Pinpoint the cell where the given text exists, returning its (X, Y) midpoint coordinate. 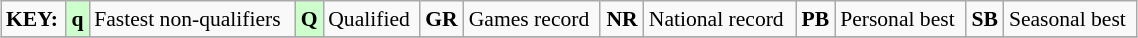
Games record (532, 19)
SB (985, 19)
q (78, 19)
NR (622, 19)
Fastest non-qualifiers (192, 19)
Q (309, 19)
GR (442, 19)
KEY: (34, 19)
National record (720, 19)
Seasonal best (1070, 19)
Qualified (371, 19)
PB (816, 19)
Personal best (900, 19)
